Search for the cell housing the specified text and yield its (X, Y) center coordinate. 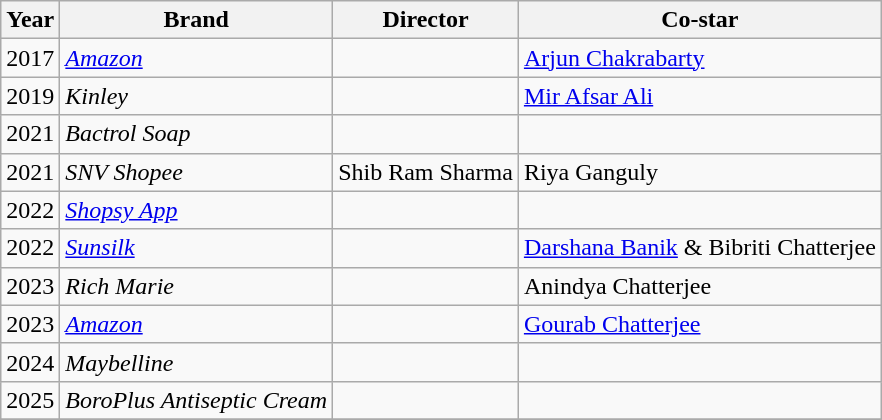
Gourab Chatterjee (700, 324)
Anindya Chatterjee (700, 286)
Shib Ram Sharma (426, 172)
Bactrol Soap (196, 134)
Year (30, 20)
2019 (30, 96)
Arjun Chakrabarty (700, 58)
Co-star (700, 20)
BoroPlus Antiseptic Cream (196, 400)
Maybelline (196, 362)
Shopsy App (196, 210)
Mir Afsar Ali (700, 96)
Rich Marie (196, 286)
Kinley (196, 96)
2024 (30, 362)
Director (426, 20)
Sunsilk (196, 248)
2025 (30, 400)
SNV Shopee (196, 172)
Brand (196, 20)
Darshana Banik & Bibriti Chatterjee (700, 248)
Riya Ganguly (700, 172)
2017 (30, 58)
